Capture the cell that displays the provided text and extract its [x, y] central coordinate. 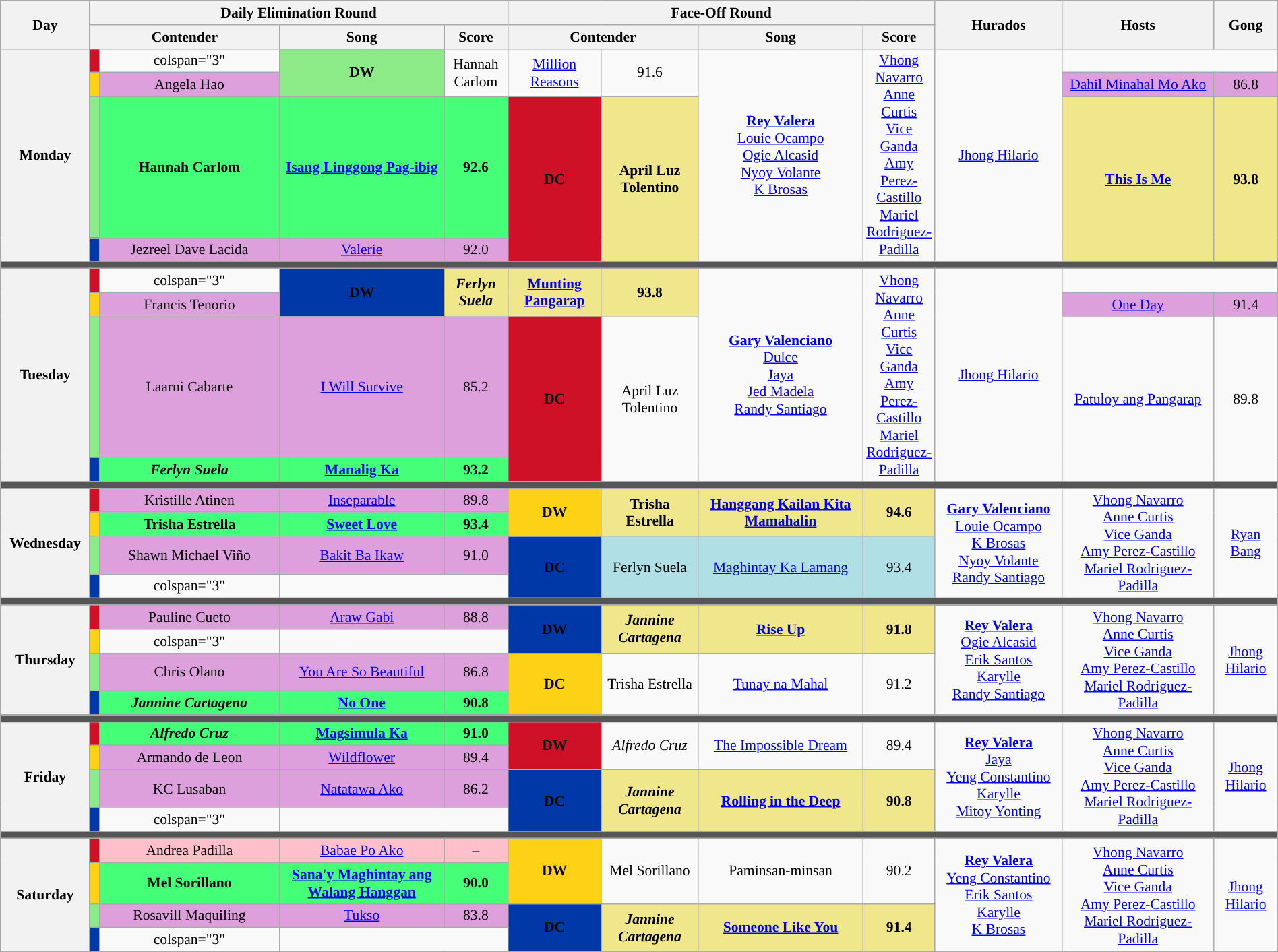
Munting Pangarap [554, 292]
Isang Linggong Pag-ibig [362, 167]
Paminsan-minsan [781, 872]
Valerie [362, 250]
Armando de Leon [189, 758]
Tuesday [45, 375]
Patuloy ang Pangarap [1138, 399]
86.2 [476, 789]
Daily Elimination Round [299, 13]
88.8 [476, 617]
‒ [476, 851]
91.8 [899, 629]
Hurados [998, 24]
Magsimula Ka [362, 734]
Babae Po Ako [362, 851]
Bakit Ba Ikaw [362, 555]
Rosavill Maquiling [189, 916]
Rise Up [781, 629]
Chris Olano [189, 672]
Hosts [1138, 24]
Rey ValeraLouie OcampoOgie AlcasidNyoy VolanteK Brosas [781, 155]
No One [362, 703]
Saturday [45, 895]
This Is Me [1138, 179]
90.2 [899, 872]
Francis Tenorio [189, 305]
Gary ValencianoDulceJayaJed MadelaRandy Santiago [781, 375]
Andrea Padilla [189, 851]
I Will Survive [362, 387]
Maghintay Ka Lamang [781, 567]
Tunay na Mahal [781, 684]
Wednesday [45, 543]
Laarni Cabarte [189, 387]
Rey ValeraOgie AlcasidErik SantosKarylleRandy Santiago [998, 660]
Hanggang Kailan Kita Mamahalin [781, 512]
Araw Gabi [362, 617]
90.0 [476, 883]
Inseparable [362, 501]
Someone Like You [781, 927]
Jezreel Dave Lacida [189, 250]
Natatawa Ako [362, 789]
94.6 [899, 512]
Friday [45, 776]
Monday [45, 155]
Tukso [362, 916]
One Day [1138, 305]
Sana'y Maghintay ang Walang Hanggan [362, 883]
92.0 [476, 250]
You Are So Beautiful [362, 672]
Gary ValencianoLouie OcampoK BrosasNyoy VolanteRandy Santiago [998, 543]
Ryan Bang [1246, 543]
Thursday [45, 660]
Rey ValeraJayaYeng ConstantinoKarylleMitoy Yonting [998, 776]
Angela Hao [189, 85]
Dahil Minahal Mo Ako [1138, 85]
KC Lusaban [189, 789]
85.2 [476, 387]
Wildflower [362, 758]
91.6 [650, 73]
Pauline Cueto [189, 617]
Face-Off Round [721, 13]
Sweet Love [362, 525]
Kristille Atinen [189, 501]
Million Reasons [554, 73]
The Impossible Dream [781, 745]
Manalig Ka [362, 470]
Gong [1246, 24]
83.8 [476, 916]
Shawn Michael Viño [189, 555]
Rey ValeraYeng ConstantinoErik SantosKarylleK Brosas [998, 895]
Rolling in the Deep [781, 801]
93.2 [476, 470]
91.2 [899, 684]
92.6 [476, 167]
Day [45, 24]
